Output the (x, y) coordinate of the center of the cell containing the given text.  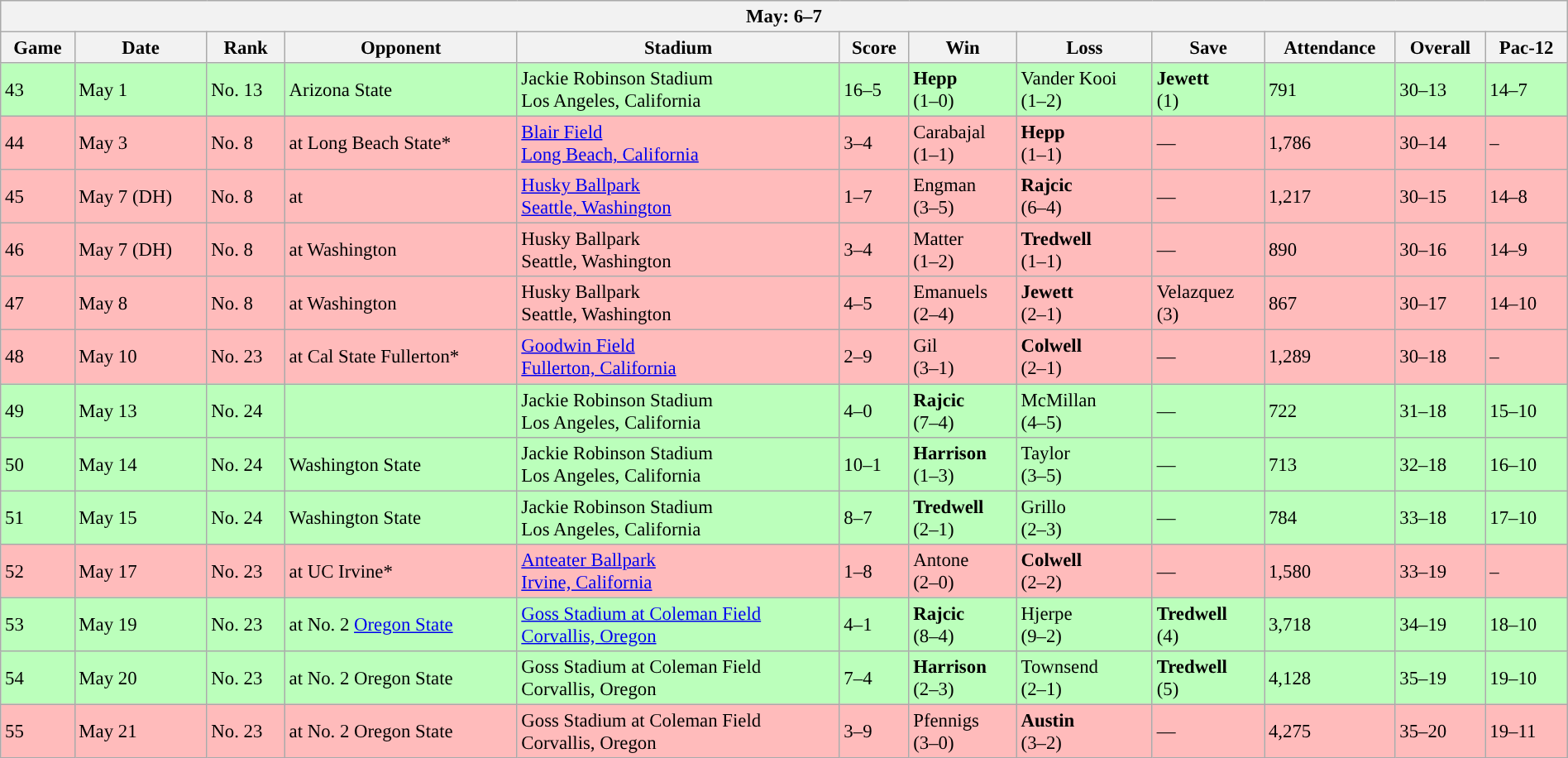
Stadium (678, 47)
Rank (246, 47)
19–11 (1527, 732)
No. 13 (246, 89)
8–7 (874, 518)
Tredwell(4) (1207, 624)
1,580 (1330, 571)
Arizona State (400, 89)
713 (1330, 463)
Overall (1441, 47)
33–18 (1441, 518)
55 (38, 732)
Tredwell(1–1) (1084, 250)
May 8 (141, 303)
Taylor(3–5) (1084, 463)
3–9 (874, 732)
10–1 (874, 463)
32–18 (1441, 463)
30–14 (1441, 144)
Rajcic(8–4) (963, 624)
1,289 (1330, 357)
May 15 (141, 518)
Save (1207, 47)
Opponent (400, 47)
30–17 (1441, 303)
Carabajal(1–1) (963, 144)
Emanuels(2–4) (963, 303)
30–18 (1441, 357)
at UC Irvine* (400, 571)
867 (1330, 303)
46 (38, 250)
43 (38, 89)
35–20 (1441, 732)
16–10 (1527, 463)
Colwell(2–2) (1084, 571)
Hepp(1–0) (963, 89)
791 (1330, 89)
Goodwin FieldFullerton, California (678, 357)
35–19 (1441, 677)
30–15 (1441, 197)
Matter(1–2) (963, 250)
44 (38, 144)
Loss (1084, 47)
50 (38, 463)
1,786 (1330, 144)
Townsend(2–1) (1084, 677)
May 1 (141, 89)
Vander Kooi(1–2) (1084, 89)
18–10 (1527, 624)
3,718 (1330, 624)
Rajcic(6–4) (1084, 197)
Attendance (1330, 47)
Game (38, 47)
47 (38, 303)
May 10 (141, 357)
Antone(2–0) (963, 571)
May 17 (141, 571)
7–4 (874, 677)
51 (38, 518)
1–8 (874, 571)
Date (141, 47)
30–16 (1441, 250)
45 (38, 197)
14–9 (1527, 250)
Rajcic(7–4) (963, 410)
16–5 (874, 89)
49 (38, 410)
Jewett(1) (1207, 89)
Anteater BallparkIrvine, California (678, 571)
Engman(3–5) (963, 197)
54 (38, 677)
19–10 (1527, 677)
17–10 (1527, 518)
1–7 (874, 197)
15–10 (1527, 410)
at Long Beach State* (400, 144)
Pac-12 (1527, 47)
4–5 (874, 303)
784 (1330, 518)
Score (874, 47)
52 (38, 571)
14–10 (1527, 303)
Harrison(2–3) (963, 677)
Colwell(2–1) (1084, 357)
Harrison(1–3) (963, 463)
53 (38, 624)
May: 6–7 (784, 17)
48 (38, 357)
May 3 (141, 144)
890 (1330, 250)
Pfennigs(3–0) (963, 732)
33–19 (1441, 571)
4–0 (874, 410)
14–7 (1527, 89)
Hjerpe(9–2) (1084, 624)
May 13 (141, 410)
May 20 (141, 677)
31–18 (1441, 410)
Blair FieldLong Beach, California (678, 144)
at (400, 197)
Tredwell(2–1) (963, 518)
30–13 (1441, 89)
Grillo(2–3) (1084, 518)
Gil(3–1) (963, 357)
722 (1330, 410)
May 21 (141, 732)
1,217 (1330, 197)
2–9 (874, 357)
14–8 (1527, 197)
May 19 (141, 624)
Tredwell(5) (1207, 677)
at Cal State Fullerton* (400, 357)
McMillan(4–5) (1084, 410)
Jewett(2–1) (1084, 303)
Win (963, 47)
Austin(3–2) (1084, 732)
4,128 (1330, 677)
Hepp(1–1) (1084, 144)
34–19 (1441, 624)
Velazquez(3) (1207, 303)
4,275 (1330, 732)
4–1 (874, 624)
May 14 (141, 463)
